Search for the cell housing the specified text and yield its [x, y] center coordinate. 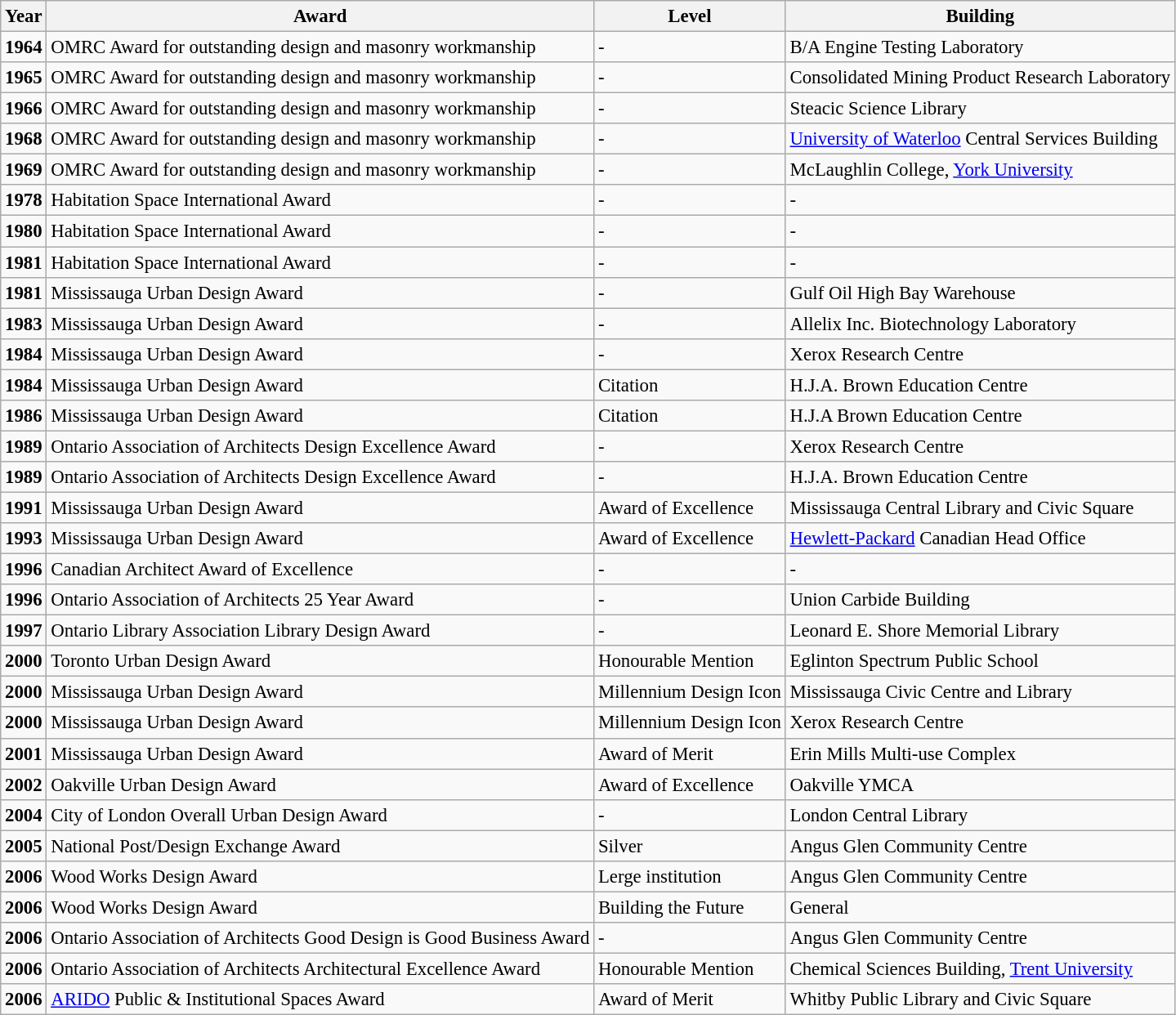
1991 [24, 507]
Erin Mills Multi-use Complex [980, 753]
H.J.A Brown Education Centre [980, 416]
Toronto Urban Design Award [320, 661]
Lerge institution [690, 877]
Leonard E. Shore Memorial Library [980, 631]
McLaughlin College, York University [980, 170]
Oakville Urban Design Award [320, 785]
Mississauga Central Library and Civic Square [980, 507]
Building [980, 16]
Canadian Architect Award of Excellence [320, 570]
Whitby Public Library and Civic Square [980, 999]
1986 [24, 416]
2004 [24, 815]
1969 [24, 170]
Consolidated Mining Product Research Laboratory [980, 78]
City of London Overall Urban Design Award [320, 815]
2005 [24, 846]
1965 [24, 78]
Chemical Sciences Building, Trent University [980, 968]
Steacic Science Library [980, 109]
Ontario Library Association Library Design Award [320, 631]
Silver [690, 846]
B/A Engine Testing Laboratory [980, 47]
ARIDO Public & Institutional Spaces Award [320, 999]
Building the Future [690, 907]
Allelix Inc. Biotechnology Laboratory [980, 324]
Mississauga Civic Centre and Library [980, 692]
1964 [24, 47]
University of Waterloo Central Services Building [980, 139]
Ontario Association of Architects Architectural Excellence Award [320, 968]
1966 [24, 109]
General [980, 907]
1997 [24, 631]
1993 [24, 539]
1968 [24, 139]
2002 [24, 785]
1980 [24, 231]
1978 [24, 200]
Oakville YMCA [980, 785]
Union Carbide Building [980, 600]
2001 [24, 753]
Eglinton Spectrum Public School [980, 661]
London Central Library [980, 815]
Ontario Association of Architects 25 Year Award [320, 600]
Level [690, 16]
Award [320, 16]
National Post/Design Exchange Award [320, 846]
Hewlett-Packard Canadian Head Office [980, 539]
Gulf Oil High Bay Warehouse [980, 293]
1983 [24, 324]
Year [24, 16]
Ontario Association of Architects Good Design is Good Business Award [320, 938]
